Provide the [x, y] coordinate of the cell's center where the given text is located.  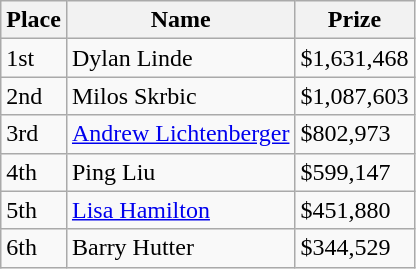
$802,973 [354, 134]
$599,147 [354, 172]
6th [34, 248]
Dylan Linde [180, 58]
Place [34, 20]
$344,529 [354, 248]
5th [34, 210]
Milos Skrbic [180, 96]
1st [34, 58]
Ping Liu [180, 172]
$1,631,468 [354, 58]
$451,880 [354, 210]
Prize [354, 20]
2nd [34, 96]
Name [180, 20]
Andrew Lichtenberger [180, 134]
Lisa Hamilton [180, 210]
Barry Hutter [180, 248]
3rd [34, 134]
$1,087,603 [354, 96]
4th [34, 172]
